Determine the [X, Y] coordinate at the center of the cell enclosing the given text.  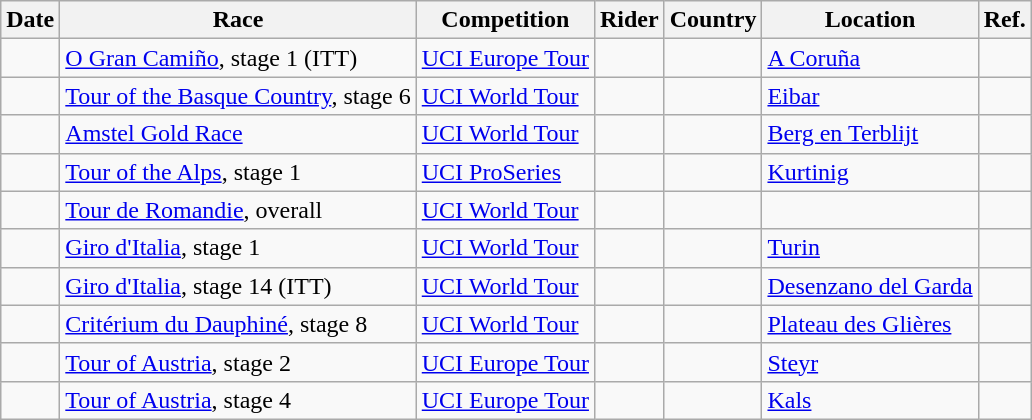
Plateau des Glières [870, 324]
O Gran Camiño, stage 1 (ITT) [238, 58]
Critérium du Dauphiné, stage 8 [238, 324]
Tour of Austria, stage 2 [238, 362]
Amstel Gold Race [238, 134]
Ref. [1004, 20]
Tour of the Basque Country, stage 6 [238, 96]
Race [238, 20]
Country [713, 20]
Desenzano del Garda [870, 286]
UCI ProSeries [505, 172]
Tour de Romandie, overall [238, 210]
Kurtinig [870, 172]
Competition [505, 20]
Kals [870, 400]
Tour of Austria, stage 4 [238, 400]
Tour of the Alps, stage 1 [238, 172]
Giro d'Italia, stage 14 (ITT) [238, 286]
Rider [629, 20]
Berg en Terblijt [870, 134]
Date [30, 20]
Location [870, 20]
Turin [870, 248]
Steyr [870, 362]
A Coruña [870, 58]
Giro d'Italia, stage 1 [238, 248]
Eibar [870, 96]
